Identify which cell holds the provided text, then report its (X, Y) central coordinate. 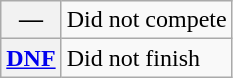
Did not finish (146, 58)
Did not compete (146, 20)
— (31, 20)
DNF (31, 58)
